Search for the cell housing the specified text and yield its [X, Y] center coordinate. 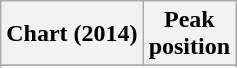
Peakposition [189, 34]
Chart (2014) [72, 34]
